Find where the given text appears and provide that cell's center as (X, Y) coordinate. 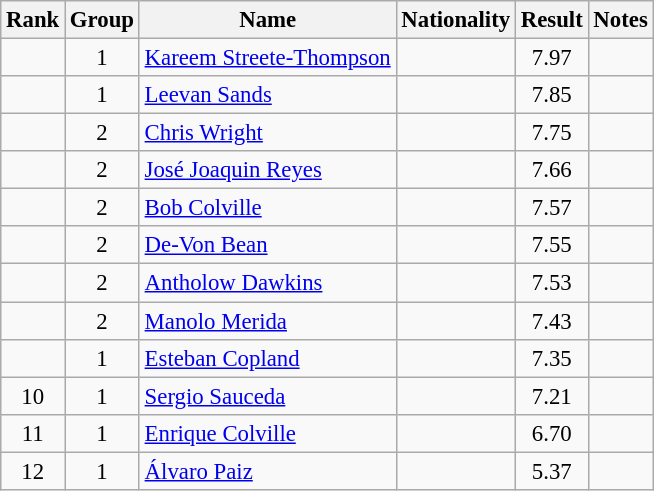
Name (268, 20)
7.35 (552, 358)
Group (102, 20)
José Joaquin Reyes (268, 170)
Rank (33, 20)
Bob Colville (268, 208)
Nationality (456, 20)
Álvaro Paiz (268, 471)
Result (552, 20)
7.97 (552, 58)
7.43 (552, 321)
7.53 (552, 283)
5.37 (552, 471)
Sergio Sauceda (268, 396)
Esteban Copland (268, 358)
7.57 (552, 208)
Chris Wright (268, 133)
7.21 (552, 396)
Kareem Streete-Thompson (268, 58)
12 (33, 471)
Antholow Dawkins (268, 283)
7.66 (552, 170)
7.85 (552, 95)
11 (33, 433)
Manolo Merida (268, 321)
7.55 (552, 245)
Enrique Colville (268, 433)
7.75 (552, 133)
Notes (620, 20)
10 (33, 396)
De-Von Bean (268, 245)
6.70 (552, 433)
Leevan Sands (268, 95)
